Identify which cell holds the provided text, then report its (x, y) central coordinate. 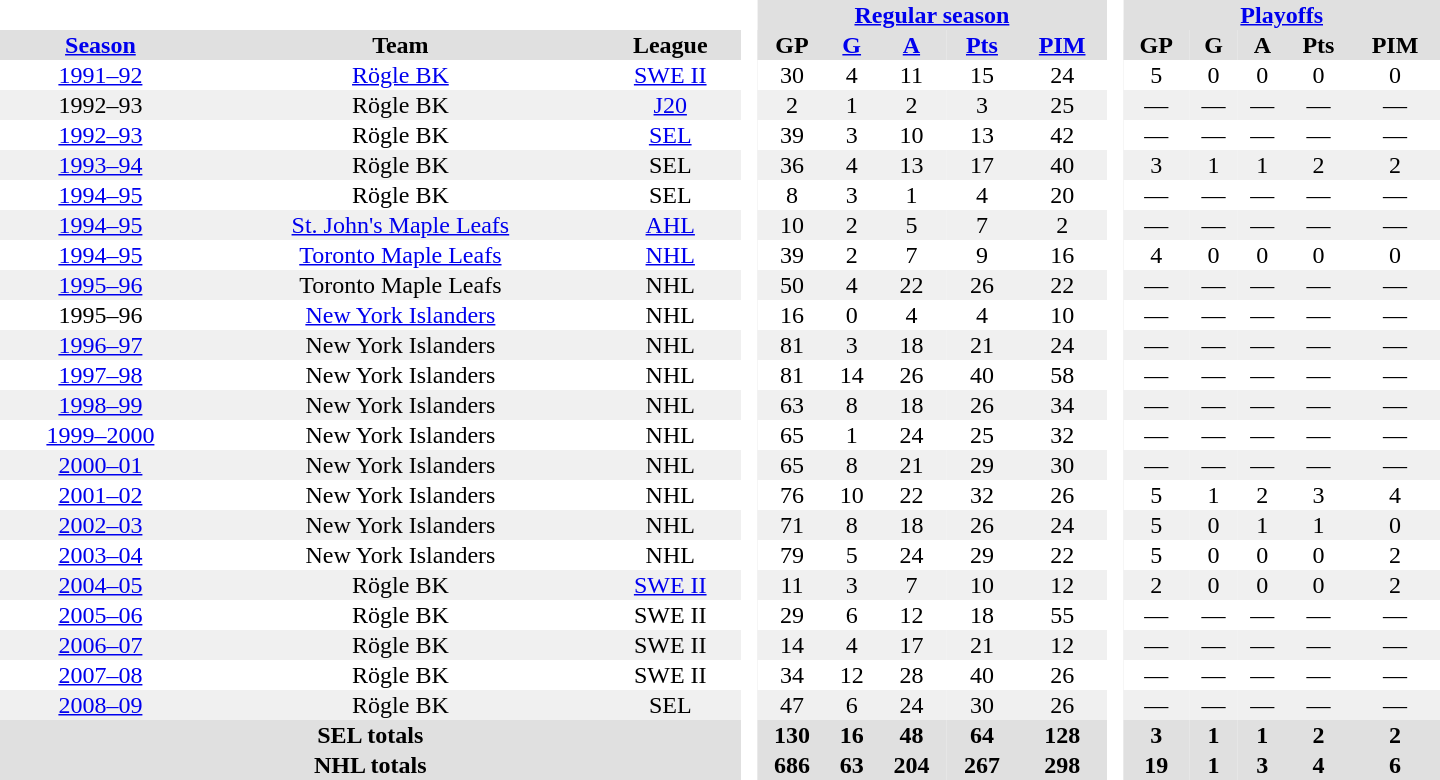
42 (1062, 135)
League (670, 45)
2003–04 (100, 555)
2001–02 (100, 495)
NHL totals (370, 765)
267 (982, 765)
J20 (670, 105)
79 (792, 555)
2008–09 (100, 705)
71 (792, 525)
19 (1156, 765)
1998–99 (100, 405)
1993–94 (100, 165)
2004–05 (100, 585)
1996–97 (100, 345)
36 (792, 165)
298 (1062, 765)
50 (792, 285)
1991–92 (100, 75)
Team (400, 45)
47 (792, 705)
15 (982, 75)
128 (1062, 735)
St. John's Maple Leafs (400, 225)
2005–06 (100, 615)
64 (982, 735)
Playoffs (1282, 15)
2000–01 (100, 465)
1999–2000 (100, 435)
28 (912, 675)
48 (912, 735)
Season (100, 45)
20 (1062, 195)
55 (1062, 615)
130 (792, 735)
2006–07 (100, 645)
1997–98 (100, 375)
686 (792, 765)
58 (1062, 375)
76 (792, 495)
2002–03 (100, 525)
AHL (670, 225)
SEL totals (370, 735)
2007–08 (100, 675)
9 (982, 255)
204 (912, 765)
Regular season (932, 15)
